Provide the (X, Y) coordinate of the cell's center where the given text is located.  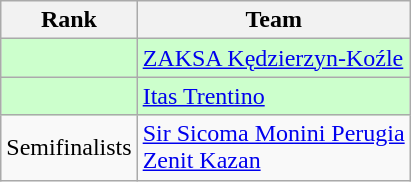
Sir Sicoma Monini Perugia Zenit Kazan (274, 148)
ZAKSA Kędzierzyn-Koźle (274, 58)
Itas Trentino (274, 96)
Team (274, 20)
Rank (69, 20)
Semifinalists (69, 148)
